Return [X, Y] of the center of cell containing provided text 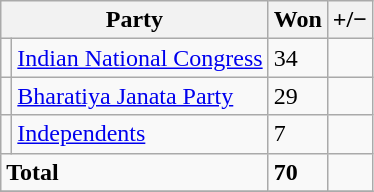
Total [134, 172]
70 [298, 172]
29 [298, 96]
Bharatiya Janata Party [140, 96]
Indian National Congress [140, 58]
Won [298, 20]
Independents [140, 134]
7 [298, 134]
34 [298, 58]
+/− [350, 20]
Party [134, 20]
